Output the [X, Y] coordinate of the center of the cell containing the given text.  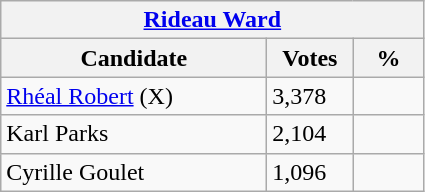
3,378 [310, 96]
Votes [310, 58]
Rideau Ward [212, 20]
1,096 [310, 172]
Karl Parks [134, 134]
Candidate [134, 58]
Cyrille Goulet [134, 172]
2,104 [310, 134]
% [388, 58]
Rhéal Robert (X) [134, 96]
